Provide the (X, Y) coordinate of the cell's center where the given text is located.  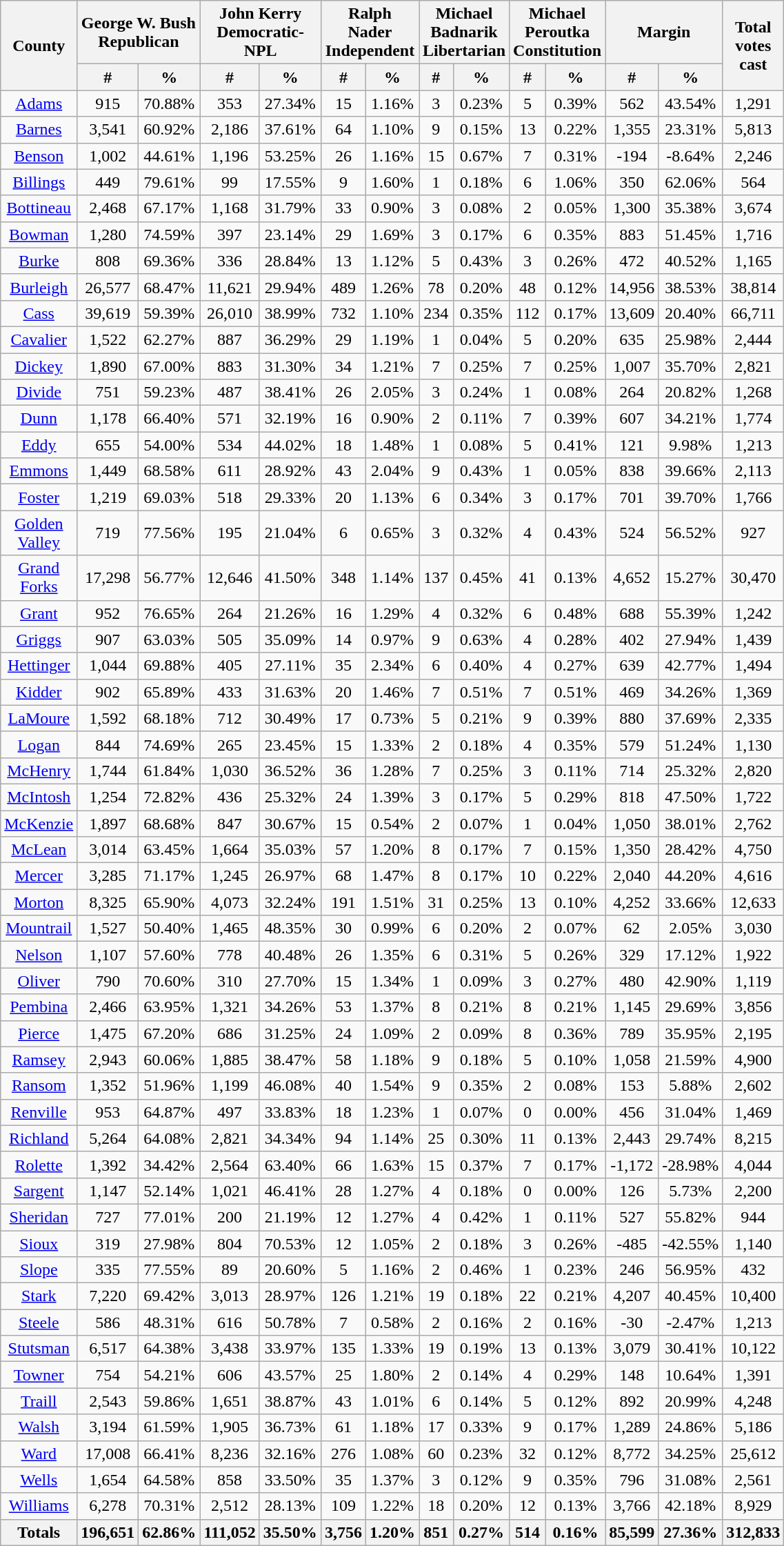
1.23% (392, 1112)
38.41% (290, 393)
35.03% (290, 850)
Bowman (39, 235)
952 (108, 613)
99 (230, 182)
34.34% (290, 1138)
1.13% (392, 497)
3,194 (108, 1427)
1.26% (392, 287)
880 (632, 718)
35.09% (290, 640)
246 (632, 1270)
60.92% (170, 130)
0.58% (392, 1322)
1,369 (753, 692)
36.52% (290, 771)
34 (343, 366)
838 (632, 471)
350 (632, 182)
1,905 (230, 1427)
-42.55% (691, 1244)
68.68% (170, 823)
1,651 (230, 1401)
31.63% (290, 692)
0.48% (575, 613)
497 (230, 1112)
Griggs (39, 640)
32.19% (290, 419)
37.69% (691, 718)
1,021 (230, 1191)
11,621 (230, 287)
38.53% (691, 287)
1.09% (392, 1033)
36 (343, 771)
32.16% (290, 1454)
456 (632, 1112)
1.12% (392, 261)
26.97% (290, 876)
1.28% (392, 771)
21.19% (290, 1217)
78 (436, 287)
701 (632, 497)
29.69% (691, 1007)
-194 (632, 156)
71.17% (170, 876)
Mountrail (39, 929)
3,674 (753, 208)
2,195 (753, 1033)
Golden Valley (39, 533)
639 (632, 666)
564 (753, 182)
11 (528, 1138)
1,885 (230, 1060)
County (39, 46)
1.47% (392, 876)
0.33% (481, 1427)
67.00% (170, 366)
8,215 (753, 1138)
41.50% (290, 578)
40.52% (691, 261)
751 (108, 393)
59.23% (170, 393)
432 (753, 1270)
34.25% (691, 1454)
727 (108, 1217)
1,107 (108, 955)
712 (230, 718)
44.61% (170, 156)
74.59% (170, 235)
23.31% (691, 130)
397 (230, 235)
2,561 (753, 1480)
524 (632, 533)
887 (230, 339)
27.36% (691, 1532)
37.61% (290, 130)
4,073 (230, 902)
1,321 (230, 1007)
1,147 (108, 1191)
480 (632, 981)
8,929 (753, 1506)
-485 (632, 1244)
20.40% (691, 313)
1,145 (632, 1007)
64.38% (170, 1349)
1,119 (753, 981)
65.89% (170, 692)
2.34% (392, 666)
48.35% (290, 929)
714 (632, 771)
1,654 (108, 1480)
69.36% (170, 261)
4,750 (753, 850)
66,711 (753, 313)
Emmons (39, 471)
1,350 (632, 850)
48.31% (170, 1322)
562 (632, 103)
63.45% (170, 850)
1,522 (108, 339)
1,242 (753, 613)
472 (632, 261)
1.29% (392, 613)
265 (230, 744)
487 (230, 393)
69.03% (170, 497)
17.55% (290, 182)
31.08% (691, 1480)
Adams (39, 103)
1,002 (108, 156)
27.70% (290, 981)
1,352 (108, 1086)
5.88% (691, 1086)
436 (230, 797)
54.21% (170, 1375)
40 (343, 1086)
1,165 (753, 261)
348 (343, 578)
Wells (39, 1480)
47.50% (691, 797)
57.60% (170, 955)
23.14% (290, 235)
1,007 (632, 366)
1,392 (108, 1165)
32.24% (290, 902)
Billings (39, 182)
0.19% (481, 1349)
335 (108, 1270)
1,196 (230, 156)
449 (108, 182)
1.34% (392, 981)
1,199 (230, 1086)
489 (343, 287)
719 (108, 533)
514 (528, 1532)
63.95% (170, 1007)
30 (343, 929)
27.11% (290, 666)
1,219 (108, 497)
42.77% (691, 666)
195 (230, 533)
42.90% (691, 981)
1,744 (108, 771)
52.14% (170, 1191)
53.25% (290, 156)
Stark (39, 1296)
1,289 (632, 1427)
61.84% (170, 771)
4,616 (753, 876)
1,439 (753, 640)
34.42% (170, 1165)
1,268 (753, 393)
51.96% (170, 1086)
1.60% (392, 182)
0.63% (481, 640)
3,014 (108, 850)
62.86% (170, 1532)
1.63% (392, 1165)
24.86% (691, 1427)
29.94% (290, 287)
10,122 (753, 1349)
64 (343, 130)
686 (230, 1033)
32 (528, 1454)
0.46% (481, 1270)
1,494 (753, 666)
21.04% (290, 533)
527 (632, 1217)
60 (436, 1454)
1,469 (753, 1112)
818 (632, 797)
2,246 (753, 156)
1.22% (392, 1506)
1,050 (632, 823)
0.42% (481, 1217)
319 (108, 1244)
Totals (39, 1532)
0.28% (575, 640)
69.42% (170, 1296)
Dunn (39, 419)
42.18% (691, 1506)
1,300 (632, 208)
39,619 (108, 313)
Cass (39, 313)
1,475 (108, 1033)
2,943 (108, 1060)
77.55% (170, 1270)
1,280 (108, 235)
44.02% (290, 445)
796 (632, 1480)
53 (343, 1007)
Steele (39, 1322)
33.97% (290, 1349)
0.45% (481, 578)
51.24% (691, 744)
28.92% (290, 471)
68.47% (170, 287)
153 (632, 1086)
2,468 (108, 208)
3,756 (343, 1532)
43.54% (691, 103)
14 (343, 640)
68.18% (170, 718)
10.64% (691, 1375)
1,178 (108, 419)
6,278 (108, 1506)
28.97% (290, 1296)
505 (230, 640)
26,010 (230, 313)
Williams (39, 1506)
23.45% (290, 744)
0.73% (392, 718)
0.30% (481, 1138)
688 (632, 613)
Traill (39, 1401)
Kidder (39, 692)
2,762 (753, 823)
Michael Peroutka Constitution (557, 32)
Rolette (39, 1165)
4,900 (753, 1060)
McHenry (39, 771)
Mercer (39, 876)
1.08% (392, 1454)
111,052 (230, 1532)
433 (230, 692)
148 (632, 1375)
Bottineau (39, 208)
0.97% (392, 640)
30.49% (290, 718)
-8.64% (691, 156)
17,008 (108, 1454)
7,220 (108, 1296)
402 (632, 640)
59.39% (170, 313)
Nelson (39, 955)
0.40% (481, 666)
1,527 (108, 929)
12,633 (753, 902)
1.39% (392, 797)
17.12% (691, 955)
2,443 (632, 1138)
3,079 (632, 1349)
1,391 (753, 1375)
27.94% (691, 640)
1,890 (108, 366)
329 (632, 955)
353 (230, 103)
789 (632, 1033)
112 (528, 313)
Sioux (39, 1244)
36.73% (290, 1427)
30,470 (753, 578)
196,651 (108, 1532)
70.31% (170, 1506)
34.21% (691, 419)
64.87% (170, 1112)
858 (230, 1480)
63.40% (290, 1165)
25.98% (691, 339)
1.19% (392, 339)
McLean (39, 850)
1,716 (753, 235)
607 (632, 419)
4,044 (753, 1165)
2,543 (108, 1401)
336 (230, 261)
55.82% (691, 1217)
4,207 (632, 1296)
0.41% (575, 445)
79.61% (170, 182)
38.99% (290, 313)
1.54% (392, 1086)
61.59% (170, 1427)
6,517 (108, 1349)
2,200 (753, 1191)
31.79% (290, 208)
121 (632, 445)
31.30% (290, 366)
847 (230, 823)
McKenzie (39, 823)
56.52% (691, 533)
1,245 (230, 876)
5.73% (691, 1191)
Foster (39, 497)
2,444 (753, 339)
5,264 (108, 1138)
30.67% (290, 823)
33.83% (290, 1112)
56.77% (170, 578)
22 (528, 1296)
1,592 (108, 718)
John KerryDemocratic-NPL (261, 32)
3,030 (753, 929)
66.41% (170, 1454)
66 (343, 1165)
28.84% (290, 261)
732 (343, 313)
89 (230, 1270)
Eddy (39, 445)
64.58% (170, 1480)
14,956 (632, 287)
21.26% (290, 613)
Barnes (39, 130)
13,609 (632, 313)
40.48% (290, 955)
0.54% (392, 823)
-30 (632, 1322)
54.00% (170, 445)
915 (108, 103)
804 (230, 1244)
48 (528, 287)
Divide (39, 393)
77.56% (170, 533)
571 (230, 419)
2,113 (753, 471)
17,298 (108, 578)
851 (436, 1532)
Renville (39, 1112)
0.37% (481, 1165)
Morton (39, 902)
Sheridan (39, 1217)
Logan (39, 744)
3,541 (108, 130)
77.01% (170, 1217)
927 (753, 533)
844 (108, 744)
28 (343, 1191)
Ransom (39, 1086)
Dickey (39, 366)
534 (230, 445)
50.40% (170, 929)
60.06% (170, 1060)
3,766 (632, 1506)
70.53% (290, 1244)
LaMoure (39, 718)
Burleigh (39, 287)
1.05% (392, 1244)
20.82% (691, 393)
3,438 (230, 1349)
3,285 (108, 876)
2,820 (753, 771)
778 (230, 955)
35.38% (691, 208)
28.13% (290, 1506)
Ward (39, 1454)
5,813 (753, 130)
36.29% (290, 339)
55.39% (691, 613)
191 (343, 902)
Towner (39, 1375)
44.20% (691, 876)
200 (230, 1217)
27.98% (170, 1244)
33.66% (691, 902)
67.20% (170, 1033)
46.41% (290, 1191)
655 (108, 445)
892 (632, 1401)
38.47% (290, 1060)
3,856 (753, 1007)
Ramsey (39, 1060)
25,612 (753, 1454)
Burke (39, 261)
62.06% (691, 182)
Cavalier (39, 339)
68.58% (170, 471)
10 (528, 876)
1,030 (230, 771)
234 (436, 313)
1.35% (392, 955)
61 (343, 1427)
15.27% (691, 578)
31 (436, 902)
Stutsman (39, 1349)
Margin (664, 32)
Slope (39, 1270)
George W. BushRepublican (139, 32)
Total votes cast (753, 46)
1.80% (392, 1375)
1,449 (108, 471)
76.65% (170, 613)
59.86% (170, 1401)
51.45% (691, 235)
1,664 (230, 850)
85,599 (632, 1532)
50.78% (290, 1322)
31.25% (290, 1033)
944 (753, 1217)
Ralph NaderIndependent (370, 32)
33.50% (290, 1480)
1,254 (108, 797)
2,564 (230, 1165)
2.04% (392, 471)
0.99% (392, 929)
Sargent (39, 1191)
20.60% (290, 1270)
469 (632, 692)
70.60% (170, 981)
65.90% (170, 902)
4,652 (632, 578)
-1,172 (632, 1165)
1.69% (392, 235)
5,186 (753, 1427)
579 (632, 744)
56.95% (691, 1270)
0.36% (575, 1033)
1,766 (753, 497)
1,774 (753, 419)
30.41% (691, 1349)
43.57% (290, 1375)
2,335 (753, 718)
Walsh (39, 1427)
953 (108, 1112)
8,236 (230, 1454)
8,772 (632, 1454)
635 (632, 339)
28.42% (691, 850)
1,465 (230, 929)
1.06% (575, 182)
-2.47% (691, 1322)
94 (343, 1138)
902 (108, 692)
40.45% (691, 1296)
39.70% (691, 497)
38.87% (290, 1401)
Hettinger (39, 666)
46.08% (290, 1086)
66.40% (170, 419)
21.59% (691, 1060)
10,400 (753, 1296)
907 (108, 640)
29.74% (691, 1138)
0.24% (481, 393)
4,248 (753, 1401)
41 (528, 578)
1,058 (632, 1060)
754 (108, 1375)
1.48% (392, 445)
616 (230, 1322)
790 (108, 981)
35.95% (691, 1033)
1.51% (392, 902)
9.98% (691, 445)
20.99% (691, 1401)
-28.98% (691, 1165)
35.50% (290, 1532)
0.67% (481, 156)
808 (108, 261)
29.33% (290, 497)
63.03% (170, 640)
611 (230, 471)
12,646 (230, 578)
Pierce (39, 1033)
1,130 (753, 744)
1.46% (392, 692)
1.01% (392, 1401)
72.82% (170, 797)
Michael Badnarik Libertarian (465, 32)
3,013 (230, 1296)
58 (343, 1060)
135 (343, 1349)
26,577 (108, 287)
312,833 (753, 1532)
1,168 (230, 208)
McIntosh (39, 797)
74.69% (170, 744)
2,040 (632, 876)
62 (632, 929)
39.66% (691, 471)
35.70% (691, 366)
Richland (39, 1138)
68 (343, 876)
62.27% (170, 339)
Grant (39, 613)
Oliver (39, 981)
2,602 (753, 1086)
38.01% (691, 823)
586 (108, 1322)
109 (343, 1506)
27.34% (290, 103)
518 (230, 497)
2,186 (230, 130)
405 (230, 666)
67.17% (170, 208)
Grand Forks (39, 578)
Pembina (39, 1007)
69.88% (170, 666)
57 (343, 850)
2,466 (108, 1007)
31.04% (691, 1112)
1,291 (753, 103)
1,355 (632, 130)
33 (343, 208)
0.65% (392, 533)
4,252 (632, 902)
64.08% (170, 1138)
1,922 (753, 955)
2,512 (230, 1506)
Benson (39, 156)
1,897 (108, 823)
70.88% (170, 103)
0.34% (481, 497)
1,044 (108, 666)
606 (230, 1375)
276 (343, 1454)
8,325 (108, 902)
1,722 (753, 797)
1,140 (753, 1244)
310 (230, 981)
38,814 (753, 287)
137 (436, 578)
